Provide the (X, Y) coordinate of the cell's center where the given text is located.  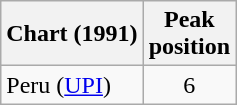
Chart (1991) (72, 34)
Peru (UPI) (72, 85)
Peakposition (189, 34)
6 (189, 85)
